Find where the given text appears and provide that cell's center as [X, Y] coordinate. 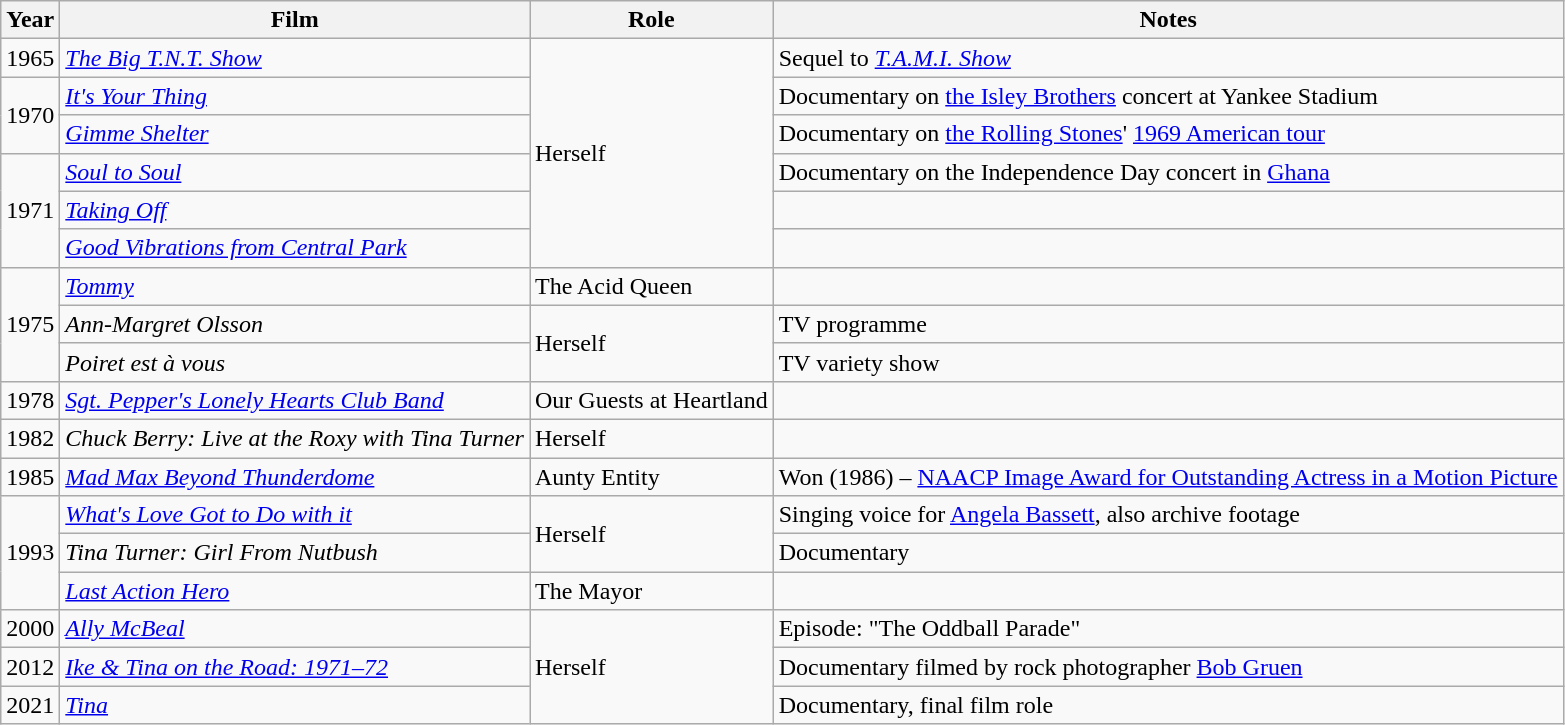
Gimme Shelter [295, 134]
Won (1986) – NAACP Image Award for Outstanding Actress in a Motion Picture [1168, 477]
2000 [30, 629]
Chuck Berry: Live at the Roxy with Tina Turner [295, 438]
Sequel to T.A.M.I. Show [1168, 58]
Singing voice for Angela Bassett, also archive footage [1168, 515]
TV variety show [1168, 362]
Documentary [1168, 553]
2021 [30, 705]
Episode: "The Oddball Parade" [1168, 629]
Soul to Soul [295, 172]
1993 [30, 553]
The Acid Queen [652, 286]
It's Your Thing [295, 96]
Year [30, 20]
Last Action Hero [295, 591]
Documentary on the Independence Day concert in Ghana [1168, 172]
TV programme [1168, 324]
Documentary, final film role [1168, 705]
Documentary on the Isley Brothers concert at Yankee Stadium [1168, 96]
Ally McBeal [295, 629]
Aunty Entity [652, 477]
Poiret est à vous [295, 362]
Documentary on the Rolling Stones' 1969 American tour [1168, 134]
Tommy [295, 286]
Our Guests at Heartland [652, 400]
What's Love Got to Do with it [295, 515]
2012 [30, 667]
1971 [30, 210]
The Mayor [652, 591]
1965 [30, 58]
Tina Turner: Girl From Nutbush [295, 553]
Tina [295, 705]
Mad Max Beyond Thunderdome [295, 477]
Sgt. Pepper's Lonely Hearts Club Band [295, 400]
1982 [30, 438]
1985 [30, 477]
Taking Off [295, 210]
1970 [30, 115]
Notes [1168, 20]
Film [295, 20]
The Big T.N.T. Show [295, 58]
Ann-Margret Olsson [295, 324]
Ike & Tina on the Road: 1971–72 [295, 667]
Good Vibrations from Central Park [295, 248]
Role [652, 20]
1978 [30, 400]
Documentary filmed by rock photographer Bob Gruen [1168, 667]
1975 [30, 324]
